Return [X, Y] of the center of cell containing provided text 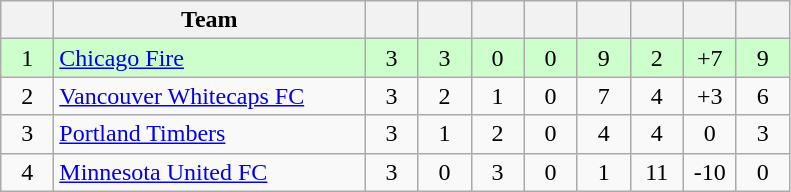
Chicago Fire [210, 58]
Team [210, 20]
-10 [710, 172]
7 [604, 96]
Minnesota United FC [210, 172]
11 [656, 172]
6 [762, 96]
+3 [710, 96]
Vancouver Whitecaps FC [210, 96]
+7 [710, 58]
Portland Timbers [210, 134]
